Capture the cell that displays the provided text and extract its (x, y) central coordinate. 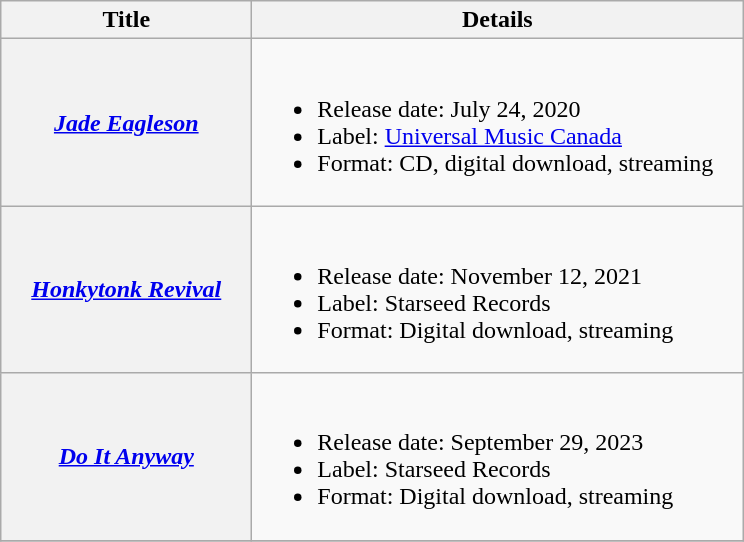
Jade Eagleson (126, 122)
Release date: November 12, 2021Label: Starseed RecordsFormat: Digital download, streaming (498, 290)
Do It Anyway (126, 456)
Release date: September 29, 2023Label: Starseed RecordsFormat: Digital download, streaming (498, 456)
Release date: July 24, 2020Label: Universal Music CanadaFormat: CD, digital download, streaming (498, 122)
Details (498, 20)
Title (126, 20)
Honkytonk Revival (126, 290)
